Locate the cell with the specified text and output its [x, y] center coordinate. 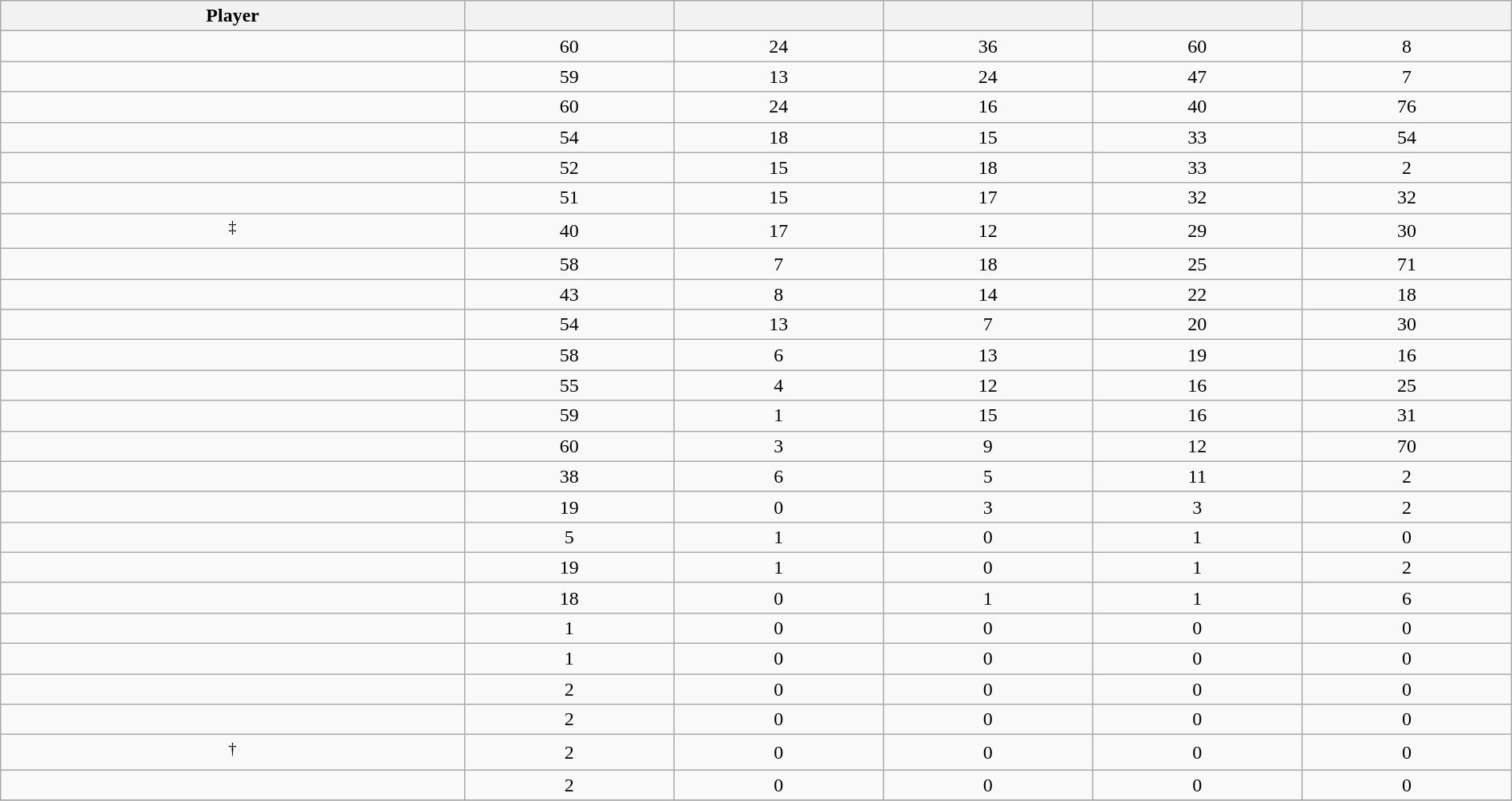
71 [1407, 264]
20 [1198, 325]
52 [569, 168]
29 [1198, 231]
22 [1198, 294]
36 [989, 46]
43 [569, 294]
‡ [233, 231]
76 [1407, 107]
14 [989, 294]
Player [233, 16]
47 [1198, 77]
4 [778, 385]
† [233, 753]
51 [569, 198]
9 [989, 446]
70 [1407, 446]
31 [1407, 416]
38 [569, 476]
55 [569, 385]
11 [1198, 476]
